Capture the cell that displays the provided text and extract its [X, Y] central coordinate. 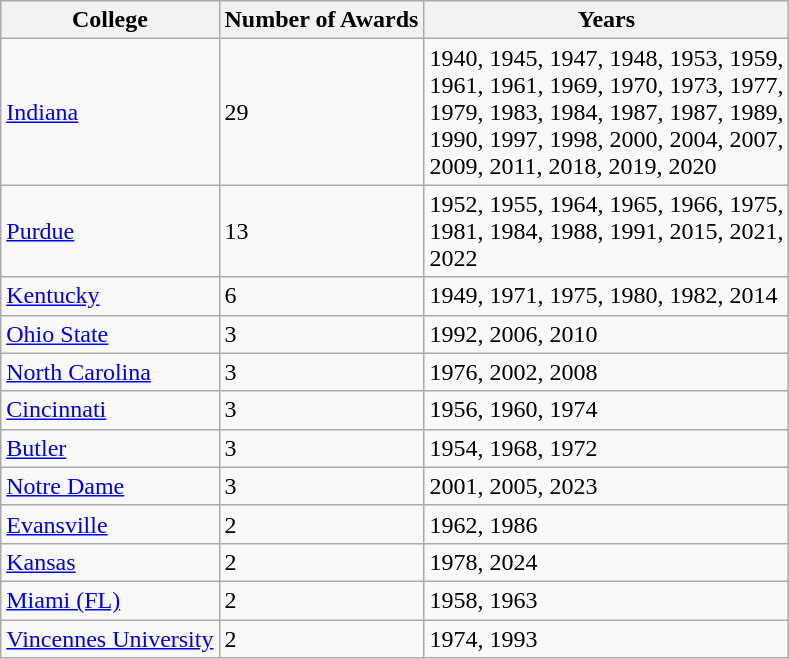
Kansas [110, 562]
1974, 1993 [606, 639]
Miami (FL) [110, 600]
1976, 2002, 2008 [606, 372]
1949, 1971, 1975, 1980, 1982, 2014 [606, 296]
1952, 1955, 1964, 1965, 1966, 1975, 1981, 1984, 1988, 1991, 2015, 2021, 2022 [606, 231]
2001, 2005, 2023 [606, 486]
1978, 2024 [606, 562]
13 [322, 231]
Cincinnati [110, 410]
Purdue [110, 231]
Years [606, 20]
6 [322, 296]
Vincennes University [110, 639]
29 [322, 112]
1958, 1963 [606, 600]
1992, 2006, 2010 [606, 334]
Notre Dame [110, 486]
Kentucky [110, 296]
Evansville [110, 524]
1954, 1968, 1972 [606, 448]
College [110, 20]
Number of Awards [322, 20]
1956, 1960, 1974 [606, 410]
Butler [110, 448]
North Carolina [110, 372]
Ohio State [110, 334]
Indiana [110, 112]
1962, 1986 [606, 524]
